Return the [X, Y] coordinate for the center point of the cell that contains the specified text.  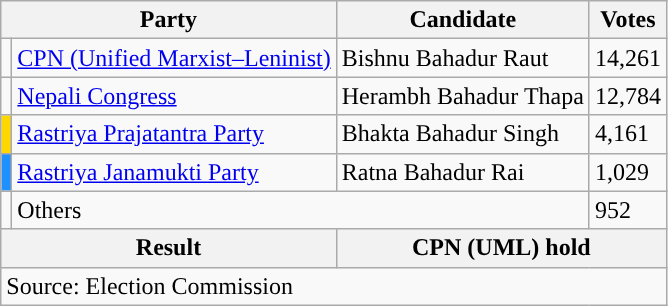
952 [628, 210]
Nepali Congress [174, 96]
1,029 [628, 172]
Rastriya Prajatantra Party [174, 134]
Source: Election Commission [334, 286]
12,784 [628, 96]
Rastriya Janamukti Party [174, 172]
Votes [628, 20]
Candidate [462, 20]
Others [301, 210]
Party [168, 20]
Result [168, 248]
14,261 [628, 58]
CPN (UML) hold [501, 248]
4,161 [628, 134]
Bishnu Bahadur Raut [462, 58]
CPN (Unified Marxist–Leninist) [174, 58]
Ratna Bahadur Rai [462, 172]
Herambh Bahadur Thapa [462, 96]
Bhakta Bahadur Singh [462, 134]
